For the text-containing cell, return its midpoint in [x, y] coordinate format. 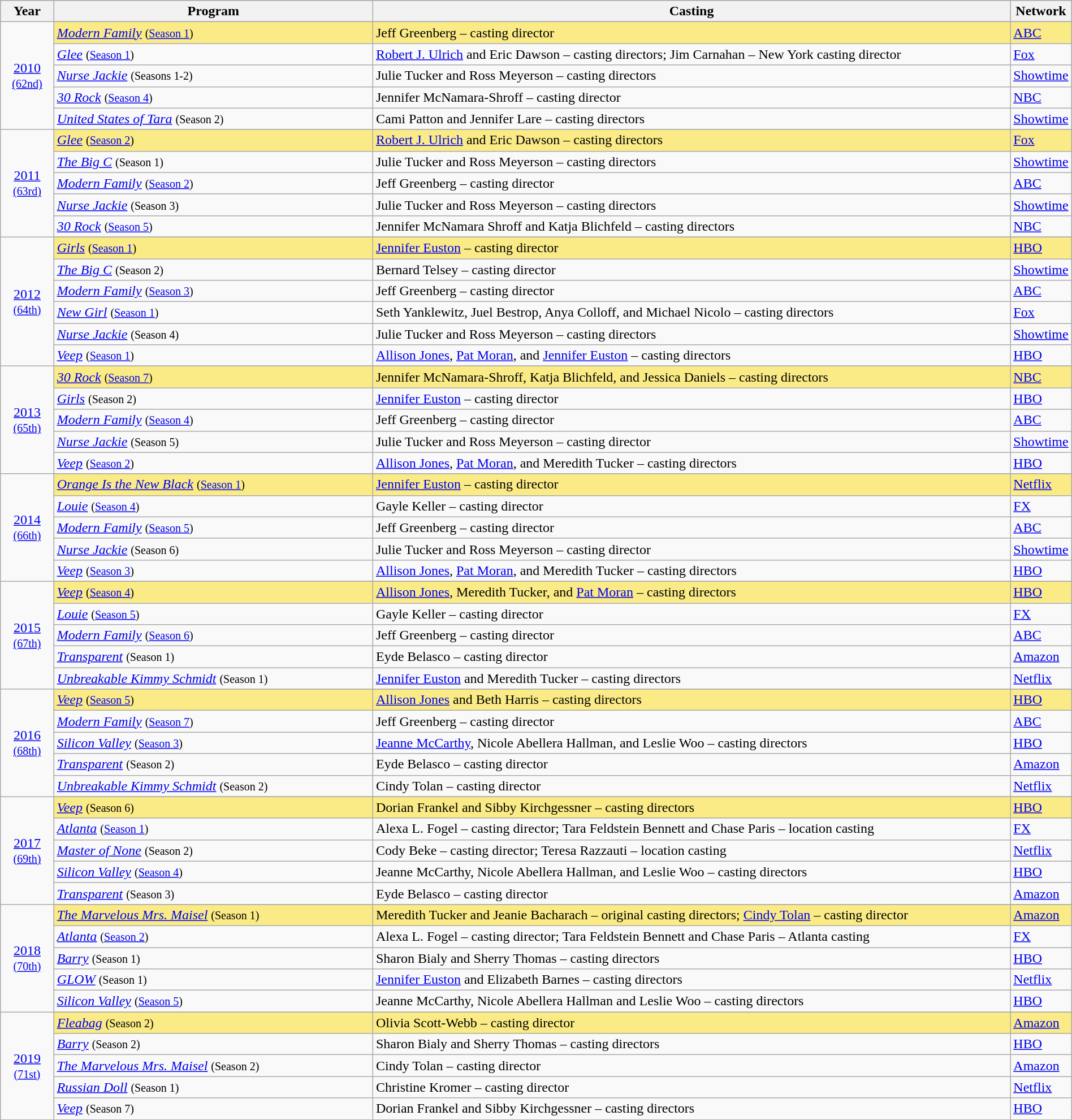
2013(65th) [27, 420]
Cody Beke – casting director; Teresa Razzauti – location casting [691, 850]
Modern Family (Season 4) [213, 420]
The Marvelous Mrs. Maisel (Season 2) [213, 1066]
Louie (Season 5) [213, 613]
Russian Doll (Season 1) [213, 1087]
Christine Kromer – casting director [691, 1087]
Silicon Valley (Season 5) [213, 1001]
Program [213, 11]
Alexa L. Fogel – casting director; Tara Feldstein Bennett and Chase Paris – location casting [691, 829]
30 Rock (Season 5) [213, 226]
Cami Patton and Jennifer Lare – casting directors [691, 119]
Veep (Season 3) [213, 570]
Olivia Scott-Webb – casting director [691, 1023]
2014(66th) [27, 527]
GLOW (Season 1) [213, 980]
Barry (Season 2) [213, 1044]
Allison Jones, Meredith Tucker, and Pat Moran – casting directors [691, 592]
Alexa L. Fogel – casting director; Tara Feldstein Bennett and Chase Paris – Atlanta casting [691, 936]
Veep (Season 4) [213, 592]
Year [27, 11]
Veep (Season 2) [213, 463]
2010(62nd) [27, 76]
2012(64th) [27, 301]
Nurse Jackie (Season 3) [213, 205]
The Marvelous Mrs. Maisel (Season 1) [213, 915]
Nurse Jackie (Seasons 1-2) [213, 76]
2015(67th) [27, 635]
Silicon Valley (Season 4) [213, 872]
Robert J. Ulrich and Eric Dawson – casting directors [691, 140]
Transparent (Season 3) [213, 893]
The Big C (Season 2) [213, 270]
Jennifer McNamara Shroff and Katja Blichfeld – casting directors [691, 226]
30 Rock (Season 7) [213, 377]
New Girl (Season 1) [213, 313]
Nurse Jackie (Season 6) [213, 549]
Jennifer McNamara-Shroff, Katja Blichfeld, and Jessica Daniels – casting directors [691, 377]
Unbreakable Kimmy Schmidt (Season 2) [213, 786]
Jennifer Euston and Elizabeth Barnes – casting directors [691, 980]
Modern Family (Season 6) [213, 635]
Unbreakable Kimmy Schmidt (Season 1) [213, 678]
Seth Yanklewitz, Juel Bestrop, Anya Colloff, and Michael Nicolo – casting directors [691, 313]
Silicon Valley (Season 3) [213, 743]
Veep (Season 6) [213, 807]
Modern Family (Season 7) [213, 721]
2016(68th) [27, 743]
2018(70th) [27, 958]
2011(63rd) [27, 183]
Jennifer McNamara-Shroff – casting director [691, 97]
Girls (Season 2) [213, 399]
Meredith Tucker and Jeanie Bacharach – original casting directors; Cindy Tolan – casting director [691, 915]
Allison Jones and Beth Harris – casting directors [691, 700]
Modern Family (Season 5) [213, 527]
Transparent (Season 2) [213, 764]
Network [1041, 11]
Modern Family (Season 3) [213, 291]
Jennifer Euston and Meredith Tucker – casting directors [691, 678]
Bernard Telsey – casting director [691, 270]
Orange Is the New Black (Season 1) [213, 485]
Allison Jones, Pat Moran, and Jennifer Euston – casting directors [691, 356]
Glee (Season 2) [213, 140]
Glee (Season 1) [213, 54]
Master of None (Season 2) [213, 850]
Casting [691, 11]
Modern Family (Season 2) [213, 183]
United States of Tara (Season 2) [213, 119]
Fleabag (Season 2) [213, 1023]
Modern Family (Season 1) [213, 33]
Barry (Season 1) [213, 958]
Veep (Season 5) [213, 700]
Jeanne McCarthy, Nicole Abellera Hallman and Leslie Woo – casting directors [691, 1001]
30 Rock (Season 4) [213, 97]
Transparent (Season 1) [213, 657]
Atlanta (Season 2) [213, 936]
Nurse Jackie (Season 4) [213, 334]
2017(69th) [27, 850]
Veep (Season 7) [213, 1109]
Atlanta (Season 1) [213, 829]
Girls (Season 1) [213, 248]
Robert J. Ulrich and Eric Dawson – casting directors; Jim Carnahan – New York casting director [691, 54]
Louie (Season 4) [213, 506]
Veep (Season 1) [213, 356]
2019(71st) [27, 1066]
The Big C (Season 1) [213, 162]
Nurse Jackie (Season 5) [213, 442]
